For the text-containing cell, return its midpoint in (x, y) coordinate format. 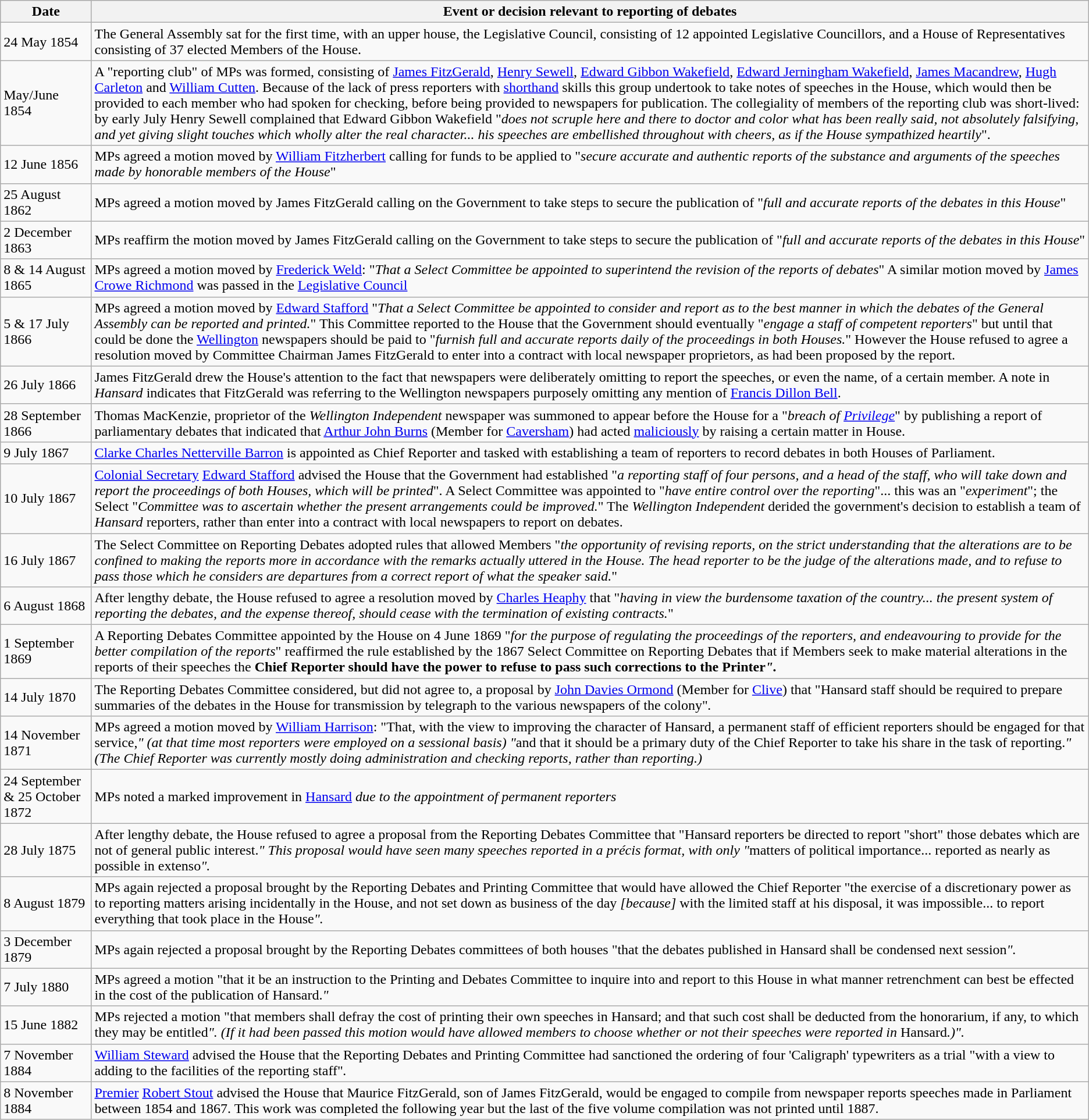
16 July 1867 (46, 560)
MPs noted a marked improvement in Hansard due to the appointment of permanent reporters (590, 797)
5 & 17 July 1866 (46, 332)
25 August 1862 (46, 202)
1 September 1869 (46, 652)
24 September & 25 October 1872 (46, 797)
3 December 1879 (46, 950)
14 November 1871 (46, 743)
12 June 1856 (46, 164)
8 & 14 August 1865 (46, 278)
15 June 1882 (46, 1025)
26 July 1866 (46, 385)
6 August 1868 (46, 606)
9 July 1867 (46, 453)
28 September 1866 (46, 422)
24 May 1854 (46, 42)
May/June 1854 (46, 103)
Event or decision relevant to reporting of debates (590, 12)
8 August 1879 (46, 904)
2 December 1863 (46, 240)
Date (46, 12)
28 July 1875 (46, 850)
7 July 1880 (46, 987)
10 July 1867 (46, 498)
8 November 1884 (46, 1101)
14 July 1870 (46, 697)
7 November 1884 (46, 1062)
